Pinpoint the cell where the given text exists, returning its [x, y] midpoint coordinate. 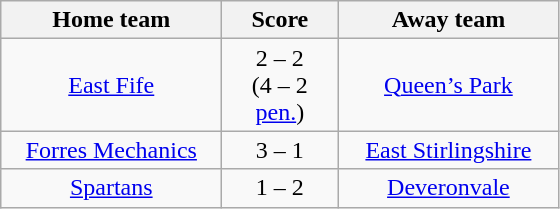
East Stirlingshire [448, 150]
Spartans [112, 188]
1 – 2 [280, 188]
Queen’s Park [448, 85]
3 – 1 [280, 150]
Deveronvale [448, 188]
Score [280, 20]
Away team [448, 20]
East Fife [112, 85]
2 – 2 (4 – 2 pen.) [280, 85]
Forres Mechanics [112, 150]
Home team [112, 20]
